Extract the [X, Y] coordinate from the center of the cell holding the provided text.  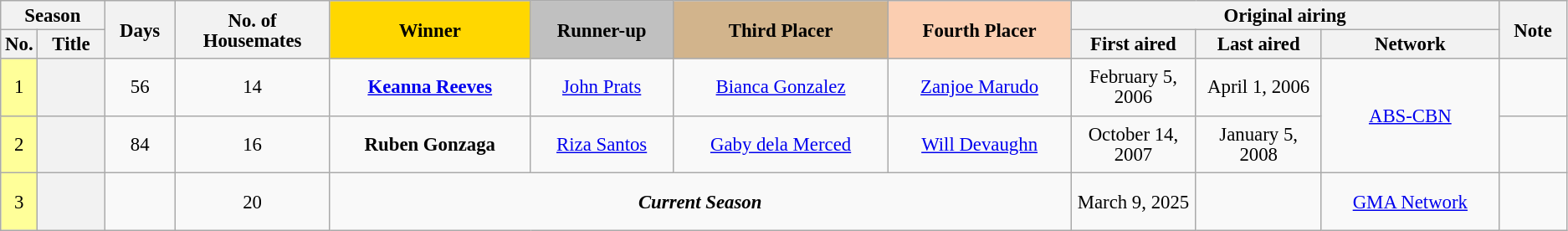
14 [252, 87]
56 [140, 87]
16 [252, 145]
Original airing [1285, 15]
March 9, 2025 [1134, 202]
John Prats [602, 87]
Title [71, 45]
3 [19, 202]
ABS-CBN [1411, 116]
October 14, 2007 [1134, 145]
Note [1533, 30]
Runner-up [602, 30]
Gaby dela Merced [781, 145]
January 5, 2008 [1258, 145]
20 [252, 202]
Network [1411, 45]
Winner [430, 30]
No. [19, 45]
Days [140, 30]
Season [53, 15]
Keanna Reeves [430, 87]
Third Placer [781, 30]
Ruben Gonzaga [430, 145]
No. ofHousemates [252, 30]
April 1, 2006 [1258, 87]
1 [19, 87]
2 [19, 145]
Will Devaughn [980, 145]
Fourth Placer [980, 30]
Current Season [700, 202]
GMA Network [1411, 202]
Bianca Gonzalez [781, 87]
February 5, 2006 [1134, 87]
Zanjoe Marudo [980, 87]
84 [140, 145]
Last aired [1258, 45]
Riza Santos [602, 145]
First aired [1134, 45]
